Return [x, y] of the center of cell containing provided text 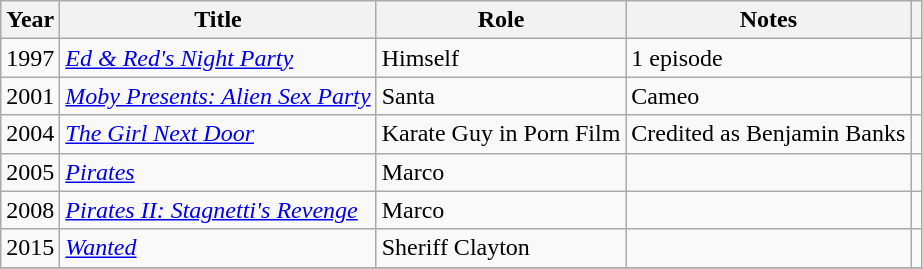
Moby Presents: Alien Sex Party [218, 96]
Credited as Benjamin Banks [768, 134]
Notes [768, 20]
Ed & Red's Night Party [218, 58]
2001 [30, 96]
Pirates [218, 172]
2004 [30, 134]
Himself [501, 58]
Title [218, 20]
Santa [501, 96]
Role [501, 20]
Pirates II: Stagnetti's Revenge [218, 210]
The Girl Next Door [218, 134]
2008 [30, 210]
Year [30, 20]
Sheriff Clayton [501, 248]
2005 [30, 172]
Cameo [768, 96]
Wanted [218, 248]
1997 [30, 58]
2015 [30, 248]
Karate Guy in Porn Film [501, 134]
1 episode [768, 58]
